Identify which cell holds the provided text, then report its [x, y] central coordinate. 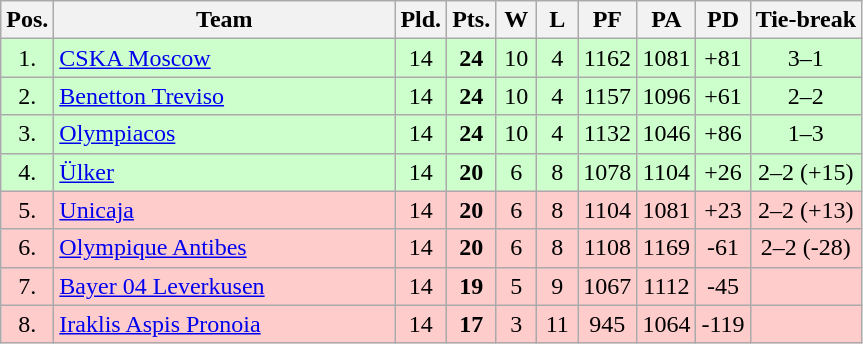
+81 [723, 58]
3 [516, 324]
-119 [723, 324]
945 [608, 324]
2–2 (+15) [806, 172]
1096 [666, 96]
1. [28, 58]
2–2 (-28) [806, 248]
Olympiacos [224, 134]
1112 [666, 286]
7. [28, 286]
W [516, 20]
Pld. [421, 20]
1078 [608, 172]
+26 [723, 172]
Ülker [224, 172]
Iraklis Aspis Pronoia [224, 324]
Unicaja [224, 210]
19 [472, 286]
L [558, 20]
Pts. [472, 20]
Pos. [28, 20]
Olympique Antibes [224, 248]
1046 [666, 134]
+61 [723, 96]
2. [28, 96]
Team [224, 20]
2–2 (+13) [806, 210]
-45 [723, 286]
17 [472, 324]
Bayer 04 Leverkusen [224, 286]
1157 [608, 96]
-61 [723, 248]
8. [28, 324]
1162 [608, 58]
1067 [608, 286]
1–3 [806, 134]
1064 [666, 324]
CSKA Moscow [224, 58]
+86 [723, 134]
PA [666, 20]
4. [28, 172]
5 [516, 286]
Tie-break [806, 20]
1108 [608, 248]
6. [28, 248]
9 [558, 286]
+23 [723, 210]
3. [28, 134]
2–2 [806, 96]
Benetton Treviso [224, 96]
1169 [666, 248]
1132 [608, 134]
5. [28, 210]
PF [608, 20]
11 [558, 324]
PD [723, 20]
3–1 [806, 58]
